Return the [X, Y] coordinate for the center point of the cell that contains the specified text.  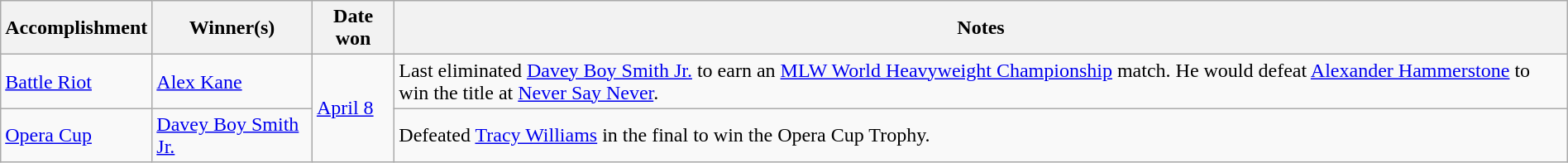
Accomplishment [76, 28]
Date won [352, 28]
Davey Boy Smith Jr. [232, 136]
Defeated Tracy Williams in the final to win the Opera Cup Trophy. [981, 136]
Battle Riot [76, 81]
April 8 [352, 108]
Alex Kane [232, 81]
Opera Cup [76, 136]
Notes [981, 28]
Winner(s) [232, 28]
